Return the (X, Y) coordinate for the center point of the cell that contains the specified text.  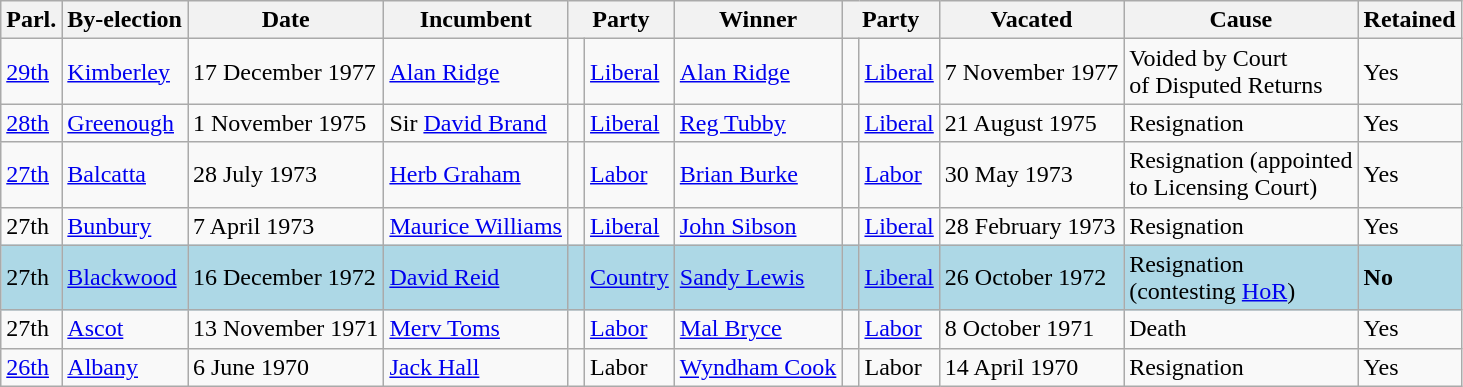
Reg Tubby (758, 123)
Blackwood (125, 278)
Country (630, 278)
Vacated (1031, 20)
Sir David Brand (476, 123)
8 October 1971 (1031, 329)
1 November 1975 (286, 123)
Maurice Williams (476, 226)
Death (1241, 329)
13 November 1971 (286, 329)
Voided by Courtof Disputed Returns (1241, 72)
Sandy Lewis (758, 278)
7 April 1973 (286, 226)
Greenough (125, 123)
By-election (125, 20)
Mal Bryce (758, 329)
28 July 1973 (286, 174)
17 December 1977 (286, 72)
John Sibson (758, 226)
14 April 1970 (1031, 367)
Jack Hall (476, 367)
Merv Toms (476, 329)
6 June 1970 (286, 367)
Parl. (32, 20)
Date (286, 20)
Incumbent (476, 20)
21 August 1975 (1031, 123)
No (1410, 278)
29th (32, 72)
28th (32, 123)
Retained (1410, 20)
16 December 1972 (286, 278)
28 February 1973 (1031, 226)
Albany (125, 367)
Balcatta (125, 174)
Resignation (appointedto Licensing Court) (1241, 174)
Brian Burke (758, 174)
30 May 1973 (1031, 174)
Resignation(contesting HoR) (1241, 278)
26th (32, 367)
26 October 1972 (1031, 278)
7 November 1977 (1031, 72)
Wyndham Cook (758, 367)
Cause (1241, 20)
Herb Graham (476, 174)
David Reid (476, 278)
Bunbury (125, 226)
Winner (758, 20)
Ascot (125, 329)
Kimberley (125, 72)
